For the text-containing cell, return its midpoint in (x, y) coordinate format. 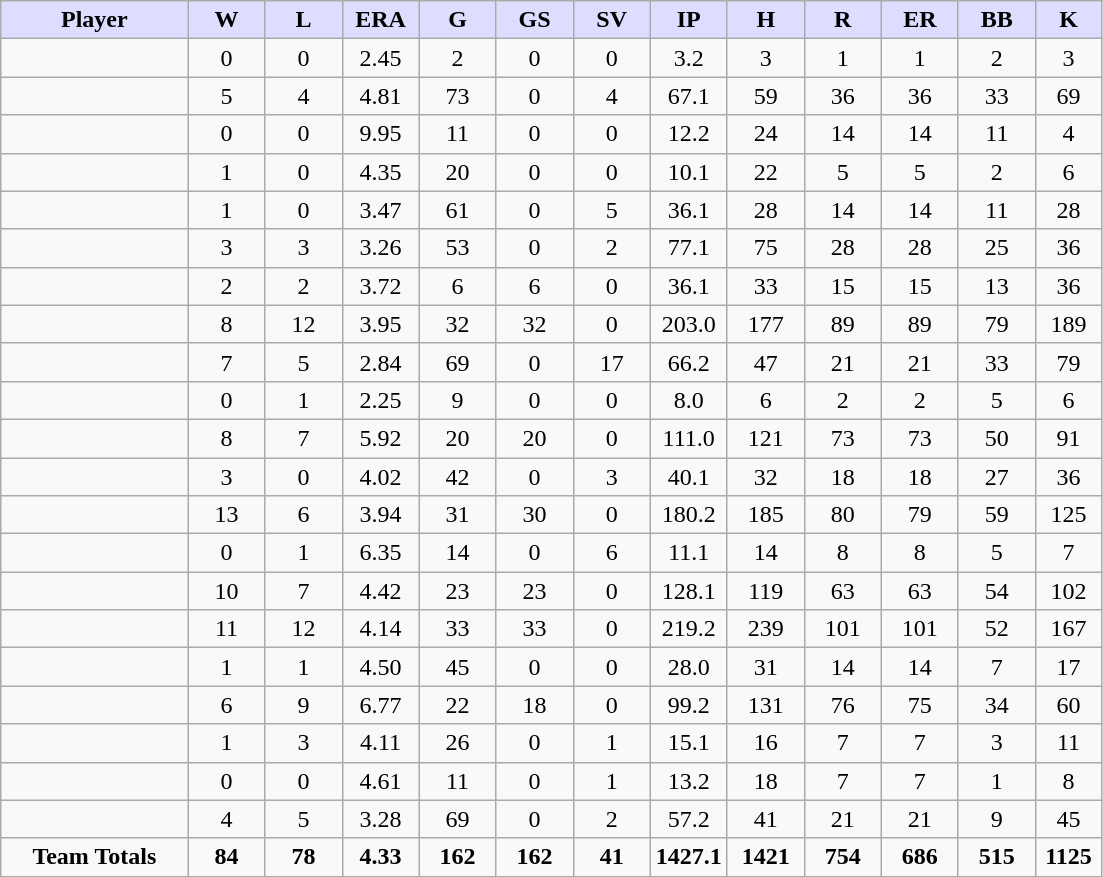
34 (996, 705)
Player (94, 20)
84 (226, 857)
GS (534, 20)
13.2 (688, 781)
686 (920, 857)
128.1 (688, 591)
3.28 (380, 819)
189 (1068, 324)
27 (996, 477)
4.11 (380, 743)
G (458, 20)
R (842, 20)
4.61 (380, 781)
76 (842, 705)
180.2 (688, 515)
3.47 (380, 210)
4.35 (380, 172)
119 (766, 591)
515 (996, 857)
K (1068, 20)
131 (766, 705)
1427.1 (688, 857)
ERA (380, 20)
28.0 (688, 667)
125 (1068, 515)
3.95 (380, 324)
4.42 (380, 591)
203.0 (688, 324)
4.33 (380, 857)
2.45 (380, 58)
52 (996, 629)
57.2 (688, 819)
47 (766, 362)
ER (920, 20)
42 (458, 477)
25 (996, 248)
177 (766, 324)
4.50 (380, 667)
3.94 (380, 515)
60 (1068, 705)
54 (996, 591)
15.1 (688, 743)
99.2 (688, 705)
10.1 (688, 172)
11.1 (688, 553)
111.0 (688, 438)
67.1 (688, 96)
61 (458, 210)
3.2 (688, 58)
239 (766, 629)
66.2 (688, 362)
53 (458, 248)
H (766, 20)
102 (1068, 591)
6.35 (380, 553)
167 (1068, 629)
2.25 (380, 400)
26 (458, 743)
10 (226, 591)
91 (1068, 438)
16 (766, 743)
185 (766, 515)
BB (996, 20)
1421 (766, 857)
8.0 (688, 400)
2.84 (380, 362)
IP (688, 20)
3.72 (380, 286)
4.02 (380, 477)
40.1 (688, 477)
4.81 (380, 96)
30 (534, 515)
754 (842, 857)
121 (766, 438)
Team Totals (94, 857)
W (226, 20)
219.2 (688, 629)
78 (304, 857)
4.14 (380, 629)
SV (612, 20)
3.26 (380, 248)
24 (766, 134)
50 (996, 438)
6.77 (380, 705)
9.95 (380, 134)
12.2 (688, 134)
5.92 (380, 438)
77.1 (688, 248)
L (304, 20)
80 (842, 515)
1125 (1068, 857)
